Return [x, y] of the center of cell containing provided text 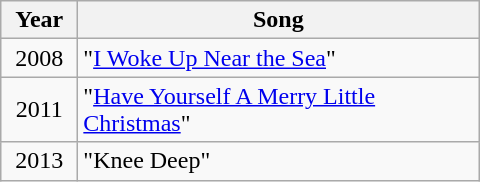
2011 [40, 110]
"I Woke Up Near the Sea" [278, 58]
2013 [40, 161]
2008 [40, 58]
"Have Yourself A Merry Little Christmas" [278, 110]
"Knee Deep" [278, 161]
Year [40, 20]
Song [278, 20]
